Find where the given text appears and provide that cell's center as [x, y] coordinate. 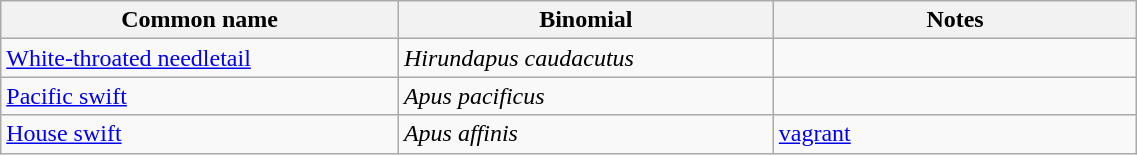
Pacific swift [200, 96]
Binomial [586, 20]
vagrant [955, 134]
Notes [955, 20]
White-throated needletail [200, 58]
Apus affinis [586, 134]
Common name [200, 20]
House swift [200, 134]
Hirundapus caudacutus [586, 58]
Apus pacificus [586, 96]
